Extract the [x, y] coordinate from the center of the cell holding the provided text.  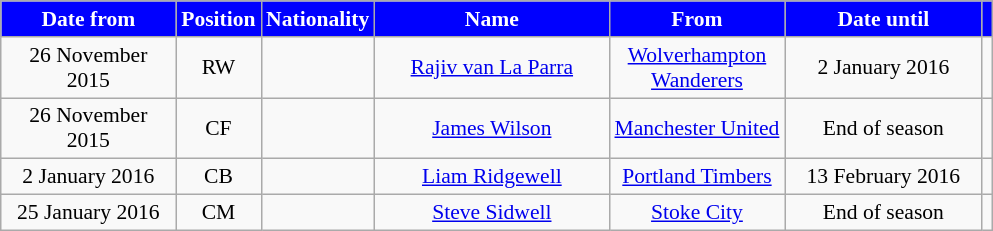
Liam Ridgewell [492, 177]
Stoke City [696, 213]
Nationality [318, 19]
25 January 2016 [88, 213]
CF [218, 128]
Portland Timbers [696, 177]
Name [492, 19]
Manchester United [696, 128]
13 February 2016 [884, 177]
James Wilson [492, 128]
Position [218, 19]
Date from [88, 19]
CM [218, 213]
CB [218, 177]
Date until [884, 19]
RW [218, 68]
Rajiv van La Parra [492, 68]
Wolverhampton Wanderers [696, 68]
From [696, 19]
Steve Sidwell [492, 213]
